For the text-containing cell, return its midpoint in (x, y) coordinate format. 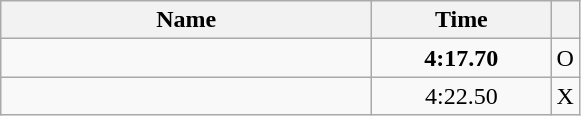
Name (186, 20)
4:17.70 (462, 58)
O (565, 58)
X (565, 96)
4:22.50 (462, 96)
Time (462, 20)
